From the cell containing the given text, extract its center point as [x, y] coordinate. 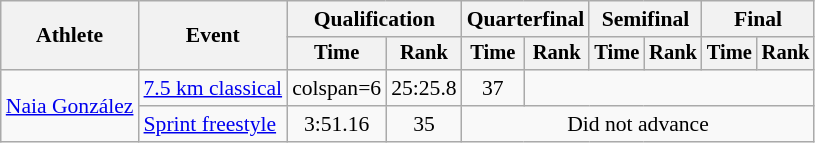
Semifinal [645, 19]
Quarterfinal [526, 19]
25:25.8 [424, 88]
Qualification [374, 19]
Event [214, 36]
37 [493, 88]
35 [424, 124]
3:51.16 [336, 124]
Did not advance [638, 124]
Sprint freestyle [214, 124]
Naia González [70, 106]
Final [758, 19]
colspan=6 [336, 88]
7.5 km classical [214, 88]
Athlete [70, 36]
